Pinpoint the cell where the given text exists, returning its [x, y] midpoint coordinate. 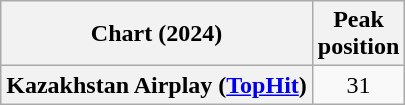
Chart (2024) [157, 34]
Kazakhstan Airplay (TopHit) [157, 85]
31 [358, 85]
Peakposition [358, 34]
